Capture the cell that displays the provided text and extract its (x, y) central coordinate. 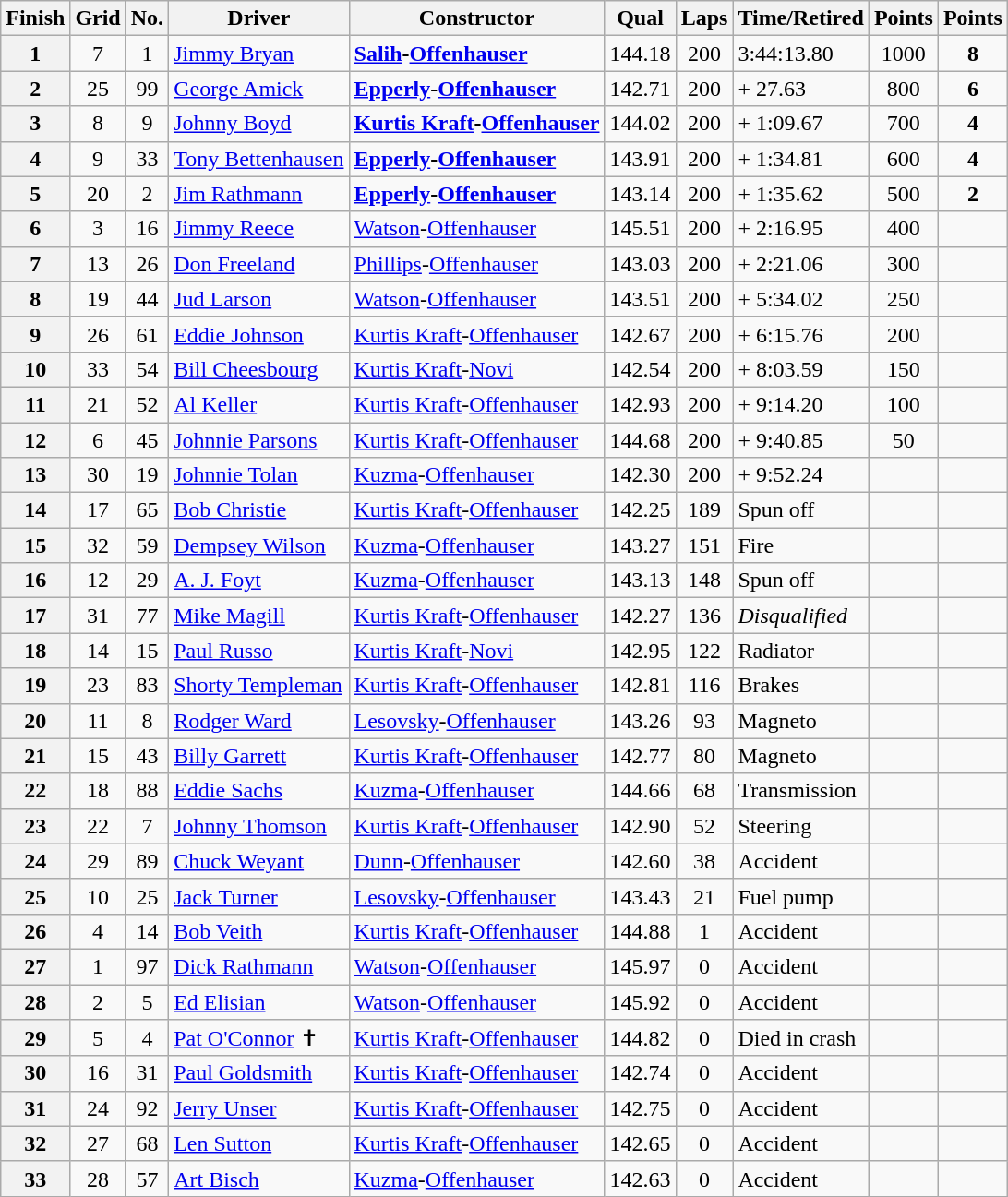
151 (704, 545)
Pat O'Connor ✝ (258, 1038)
Ed Elisian (258, 1001)
+ 8:03.59 (801, 369)
+ 6:15.76 (801, 334)
Bob Veith (258, 931)
38 (704, 861)
Jimmy Reece (258, 229)
142.71 (641, 89)
57 (147, 1179)
700 (903, 124)
144.18 (641, 54)
143.14 (641, 194)
116 (704, 686)
Died in crash (801, 1038)
142.75 (641, 1108)
83 (147, 686)
Fire (801, 545)
142.95 (641, 651)
Al Keller (258, 404)
144.88 (641, 931)
65 (147, 510)
144.82 (641, 1038)
+ 1:09.67 (801, 124)
Johnnie Tolan (258, 475)
Paul Russo (258, 651)
Johnnie Parsons (258, 440)
122 (704, 651)
+ 1:34.81 (801, 159)
142.81 (641, 686)
Bob Christie (258, 510)
142.54 (641, 369)
143.26 (641, 721)
142.77 (641, 756)
Brakes (801, 686)
Dempsey Wilson (258, 545)
136 (704, 616)
Transmission (801, 791)
600 (903, 159)
250 (903, 299)
143.27 (641, 545)
Salih-Offenhauser (476, 54)
+ 2:21.06 (801, 264)
59 (147, 545)
45 (147, 440)
1000 (903, 54)
+ 1:35.62 (801, 194)
54 (147, 369)
Art Bisch (258, 1179)
Paul Goldsmith (258, 1073)
143.91 (641, 159)
Jimmy Bryan (258, 54)
97 (147, 966)
Eddie Sachs (258, 791)
300 (903, 264)
Phillips-Offenhauser (476, 264)
Tony Bettenhausen (258, 159)
Rodger Ward (258, 721)
142.60 (641, 861)
44 (147, 299)
189 (704, 510)
Johnny Boyd (258, 124)
Constructor (476, 18)
Bill Cheesbourg (258, 369)
Billy Garrett (258, 756)
+ 5:34.02 (801, 299)
142.63 (641, 1179)
77 (147, 616)
142.25 (641, 510)
Steering (801, 826)
150 (903, 369)
Fuel pump (801, 896)
142.74 (641, 1073)
George Amick (258, 89)
Dunn-Offenhauser (476, 861)
144.68 (641, 440)
Driver (258, 18)
Jack Turner (258, 896)
Johnny Thomson (258, 826)
145.97 (641, 966)
+ 27.63 (801, 89)
500 (903, 194)
Jerry Unser (258, 1108)
Laps (704, 18)
+ 2:16.95 (801, 229)
Disqualified (801, 616)
+ 9:14.20 (801, 404)
+ 9:40.85 (801, 440)
400 (903, 229)
99 (147, 89)
Radiator (801, 651)
3:44:13.80 (801, 54)
Grid (98, 18)
+ 9:52.24 (801, 475)
142.90 (641, 826)
145.51 (641, 229)
800 (903, 89)
142.93 (641, 404)
143.51 (641, 299)
Jim Rathmann (258, 194)
142.67 (641, 334)
142.65 (641, 1143)
61 (147, 334)
Chuck Weyant (258, 861)
Dick Rathmann (258, 966)
No. (147, 18)
144.02 (641, 124)
Jud Larson (258, 299)
145.92 (641, 1001)
144.66 (641, 791)
Mike Magill (258, 616)
43 (147, 756)
89 (147, 861)
143.03 (641, 264)
Qual (641, 18)
Eddie Johnson (258, 334)
Shorty Templeman (258, 686)
143.13 (641, 581)
142.27 (641, 616)
Len Sutton (258, 1143)
100 (903, 404)
93 (704, 721)
80 (704, 756)
148 (704, 581)
143.43 (641, 896)
50 (903, 440)
A. J. Foyt (258, 581)
142.30 (641, 475)
Time/Retired (801, 18)
92 (147, 1108)
88 (147, 791)
Finish (35, 18)
Don Freeland (258, 264)
